Identify which cell holds the provided text, then report its [x, y] central coordinate. 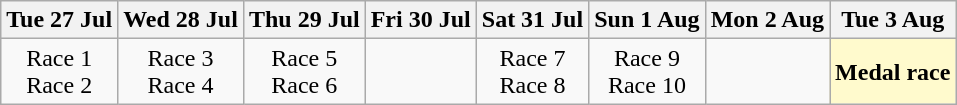
Wed 28 Jul [181, 20]
Race 7Race 8 [532, 72]
Race 3Race 4 [181, 72]
Mon 2 Aug [767, 20]
Tue 27 Jul [60, 20]
Thu 29 Jul [304, 20]
Race 1Race 2 [60, 72]
Sun 1 Aug [647, 20]
Fri 30 Jul [420, 20]
Tue 3 Aug [893, 20]
Race 5Race 6 [304, 72]
Race 9Race 10 [647, 72]
Sat 31 Jul [532, 20]
Medal race [893, 72]
